Pinpoint the cell where the given text exists, returning its [x, y] midpoint coordinate. 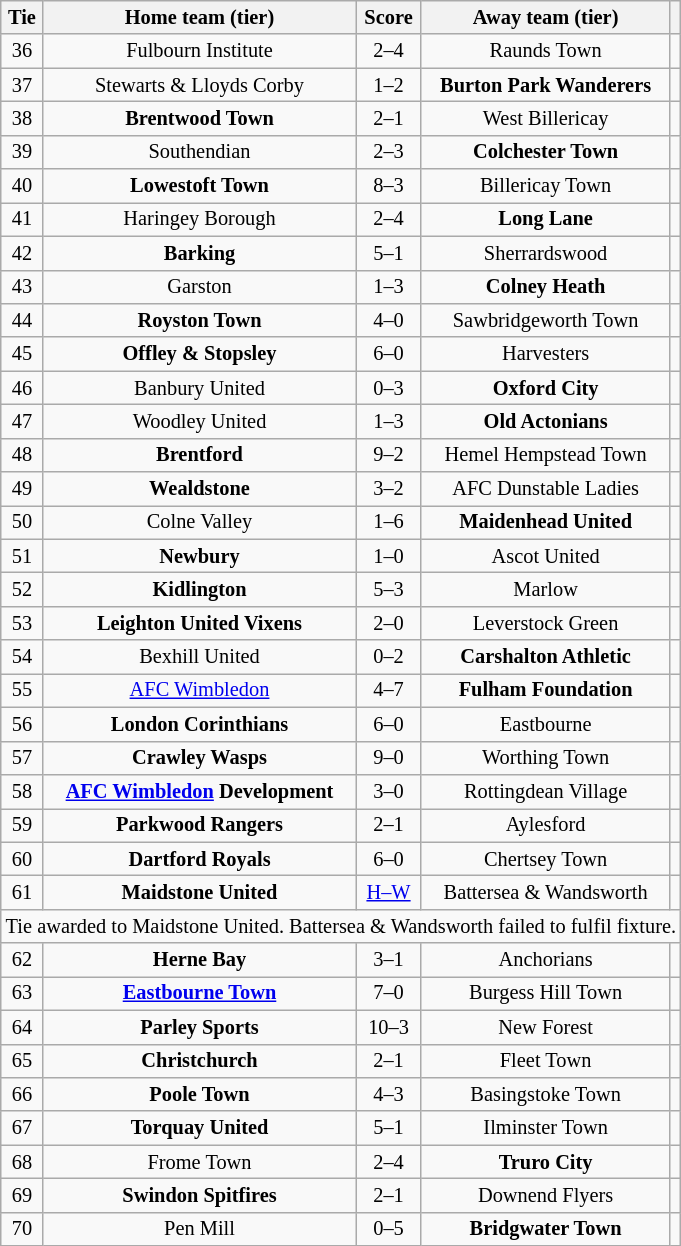
Carshalton Athletic [546, 657]
Basingstoke Town [546, 1094]
Home team (tier) [200, 17]
62 [22, 960]
Fulham Foundation [546, 690]
2–3 [388, 152]
Pen Mill [200, 1229]
Burton Park Wanderers [546, 85]
60 [22, 859]
10–3 [388, 1027]
Bexhill United [200, 657]
Tie awarded to Maidstone United. Battersea & Wandsworth failed to fulfil fixture. [341, 926]
59 [22, 825]
49 [22, 489]
67 [22, 1128]
55 [22, 690]
48 [22, 455]
Barking [200, 253]
64 [22, 1027]
Colney Heath [546, 287]
1–0 [388, 556]
53 [22, 623]
Aylesford [546, 825]
7–0 [388, 993]
Old Actonians [546, 421]
AFC Dunstable Ladies [546, 489]
Colchester Town [546, 152]
London Corinthians [200, 724]
0–5 [388, 1229]
5–3 [388, 589]
4–7 [388, 690]
Harvesters [546, 354]
45 [22, 354]
39 [22, 152]
Hemel Hempstead Town [546, 455]
Torquay United [200, 1128]
43 [22, 287]
Brentford [200, 455]
Fleet Town [546, 1061]
Banbury United [200, 388]
54 [22, 657]
Frome Town [200, 1162]
West Billericay [546, 118]
Brentwood Town [200, 118]
Rottingdean Village [546, 791]
36 [22, 51]
66 [22, 1094]
9–0 [388, 758]
47 [22, 421]
Worthing Town [546, 758]
Eastbourne Town [200, 993]
Leverstock Green [546, 623]
0–2 [388, 657]
AFC Wimbledon [200, 690]
58 [22, 791]
Poole Town [200, 1094]
Anchorians [546, 960]
52 [22, 589]
41 [22, 219]
69 [22, 1195]
Colne Valley [200, 522]
New Forest [546, 1027]
Ilminster Town [546, 1128]
46 [22, 388]
Oxford City [546, 388]
Stewarts & Lloyds Corby [200, 85]
38 [22, 118]
Sawbridgeworth Town [546, 320]
Garston [200, 287]
Newbury [200, 556]
Downend Flyers [546, 1195]
Parkwood Rangers [200, 825]
Christchurch [200, 1061]
Herne Bay [200, 960]
Kidlington [200, 589]
Eastbourne [546, 724]
Woodley United [200, 421]
Haringey Borough [200, 219]
Offley & Stopsley [200, 354]
Royston Town [200, 320]
Wealdstone [200, 489]
Southendian [200, 152]
Raunds Town [546, 51]
0–3 [388, 388]
57 [22, 758]
1–6 [388, 522]
Score [388, 17]
61 [22, 892]
Battersea & Wandsworth [546, 892]
Bridgwater Town [546, 1229]
Parley Sports [200, 1027]
Tie [22, 17]
AFC Wimbledon Development [200, 791]
1–2 [388, 85]
9–2 [388, 455]
3–2 [388, 489]
Lowestoft Town [200, 186]
Fulbourn Institute [200, 51]
Ascot United [546, 556]
42 [22, 253]
63 [22, 993]
Dartford Royals [200, 859]
Away team (tier) [546, 17]
3–0 [388, 791]
2–0 [388, 623]
Swindon Spitfires [200, 1195]
68 [22, 1162]
4–0 [388, 320]
Burgess Hill Town [546, 993]
Maidenhead United [546, 522]
51 [22, 556]
Maidstone United [200, 892]
40 [22, 186]
4–3 [388, 1094]
Chertsey Town [546, 859]
Sherrardswood [546, 253]
65 [22, 1061]
H–W [388, 892]
50 [22, 522]
70 [22, 1229]
Long Lane [546, 219]
3–1 [388, 960]
37 [22, 85]
Marlow [546, 589]
56 [22, 724]
Truro City [546, 1162]
Leighton United Vixens [200, 623]
44 [22, 320]
Billericay Town [546, 186]
8–3 [388, 186]
Crawley Wasps [200, 758]
